For the text-containing cell, return its midpoint in [x, y] coordinate format. 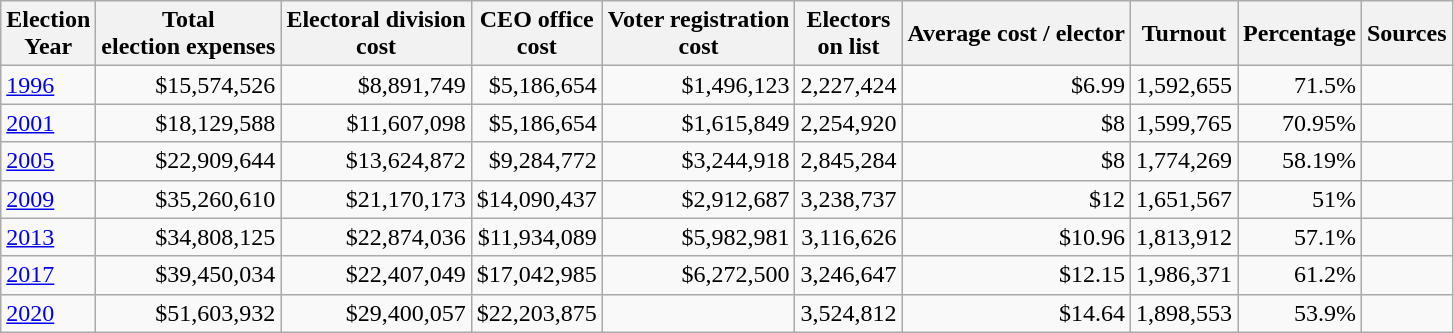
Turnout [1184, 34]
$18,129,588 [188, 123]
2005 [48, 161]
1,986,371 [1184, 275]
CEO office cost [536, 34]
1,898,553 [1184, 313]
$21,170,173 [376, 199]
70.95% [1300, 123]
$14,090,437 [536, 199]
2017 [48, 275]
$1,615,849 [698, 123]
Electoral division cost [376, 34]
$2,912,687 [698, 199]
$14.64 [1016, 313]
$22,874,036 [376, 237]
3,246,647 [848, 275]
51% [1300, 199]
3,524,812 [848, 313]
$9,284,772 [536, 161]
2020 [48, 313]
1,592,655 [1184, 85]
$34,808,125 [188, 237]
$51,603,932 [188, 313]
1996 [48, 85]
2,845,284 [848, 161]
$29,400,057 [376, 313]
Sources [1406, 34]
Total election expenses [188, 34]
$5,982,981 [698, 237]
$11,607,098 [376, 123]
$11,934,089 [536, 237]
3,116,626 [848, 237]
61.2% [1300, 275]
$6,272,500 [698, 275]
57.1% [1300, 237]
Voter registration cost [698, 34]
$12 [1016, 199]
$10.96 [1016, 237]
3,238,737 [848, 199]
$15,574,526 [188, 85]
2,227,424 [848, 85]
1,599,765 [1184, 123]
$17,042,985 [536, 275]
$13,624,872 [376, 161]
58.19% [1300, 161]
$35,260,610 [188, 199]
$8,891,749 [376, 85]
$22,407,049 [376, 275]
2013 [48, 237]
Electors on list [848, 34]
Average cost / elector [1016, 34]
1,651,567 [1184, 199]
$39,450,034 [188, 275]
$22,203,875 [536, 313]
2,254,920 [848, 123]
1,774,269 [1184, 161]
1,813,912 [1184, 237]
Election Year [48, 34]
71.5% [1300, 85]
2009 [48, 199]
53.9% [1300, 313]
Percentage [1300, 34]
$1,496,123 [698, 85]
$3,244,918 [698, 161]
$22,909,644 [188, 161]
2001 [48, 123]
$12.15 [1016, 275]
$6.99 [1016, 85]
